Find where the given text appears and provide that cell's center as [X, Y] coordinate. 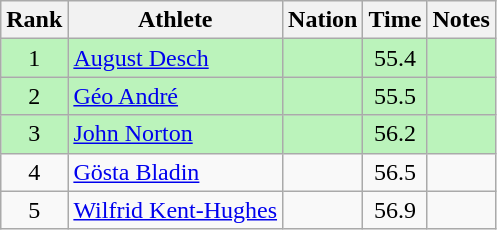
56.5 [395, 172]
1 [34, 58]
3 [34, 134]
56.9 [395, 210]
Rank [34, 20]
5 [34, 210]
55.4 [395, 58]
Time [395, 20]
John Norton [176, 134]
Notes [461, 20]
Wilfrid Kent-Hughes [176, 210]
Athlete [176, 20]
Gösta Bladin [176, 172]
August Desch [176, 58]
56.2 [395, 134]
2 [34, 96]
55.5 [395, 96]
Géo André [176, 96]
4 [34, 172]
Nation [323, 20]
